Detect which cell encompasses the target text, then output its [X, Y] center coordinate. 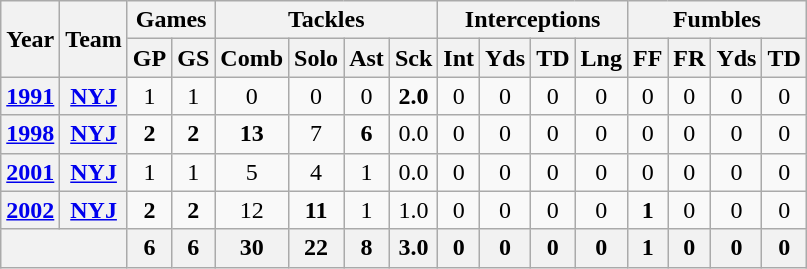
FF [647, 58]
Sck [413, 58]
12 [252, 210]
3.0 [413, 248]
Interceptions [533, 20]
2001 [30, 172]
11 [316, 210]
Ast [367, 58]
GS [194, 58]
5 [252, 172]
Tackles [326, 20]
8 [367, 248]
Int [459, 58]
Team [94, 39]
4 [316, 172]
2.0 [413, 96]
FR [690, 58]
Games [170, 20]
1991 [30, 96]
Solo [316, 58]
30 [252, 248]
1.0 [413, 210]
1998 [30, 134]
Comb [252, 58]
Year [30, 39]
Lng [601, 58]
22 [316, 248]
7 [316, 134]
2002 [30, 210]
Fumbles [716, 20]
GP [149, 58]
13 [252, 134]
